Determine the (X, Y) coordinate at the center of the cell enclosing the given text.  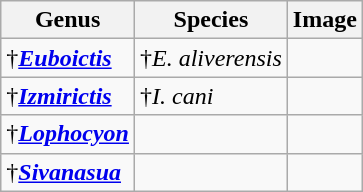
†Lophocyon (68, 134)
†Sivanasua (68, 172)
Genus (68, 20)
†Euboictis (68, 58)
†E. aliverensis (210, 58)
Species (210, 20)
Image (324, 20)
†Izmirictis (68, 96)
†I. cani (210, 96)
